Capture the cell that displays the provided text and extract its (X, Y) central coordinate. 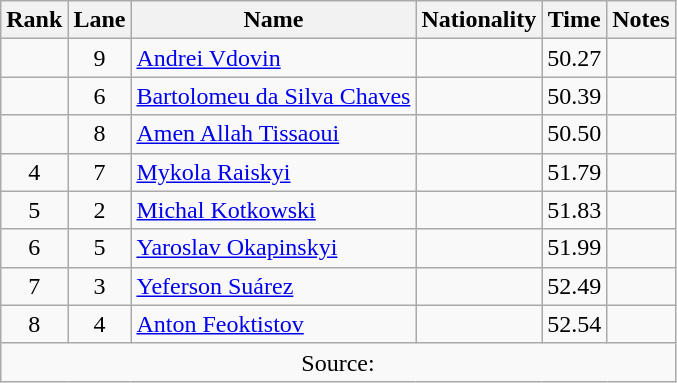
Bartolomeu da Silva Chaves (274, 96)
Yeferson Suárez (274, 286)
50.39 (574, 96)
51.79 (574, 172)
52.54 (574, 324)
Andrei Vdovin (274, 58)
2 (100, 210)
Michal Kotkowski (274, 210)
50.27 (574, 58)
Time (574, 20)
Notes (641, 20)
Amen Allah Tissaoui (274, 134)
Mykola Raiskyi (274, 172)
52.49 (574, 286)
51.99 (574, 248)
50.50 (574, 134)
Source: (338, 362)
Anton Feoktistov (274, 324)
Yaroslav Okapinskyi (274, 248)
3 (100, 286)
9 (100, 58)
51.83 (574, 210)
Name (274, 20)
Nationality (479, 20)
Lane (100, 20)
Rank (34, 20)
